Determine the (x, y) coordinate at the center of the cell enclosing the given text.  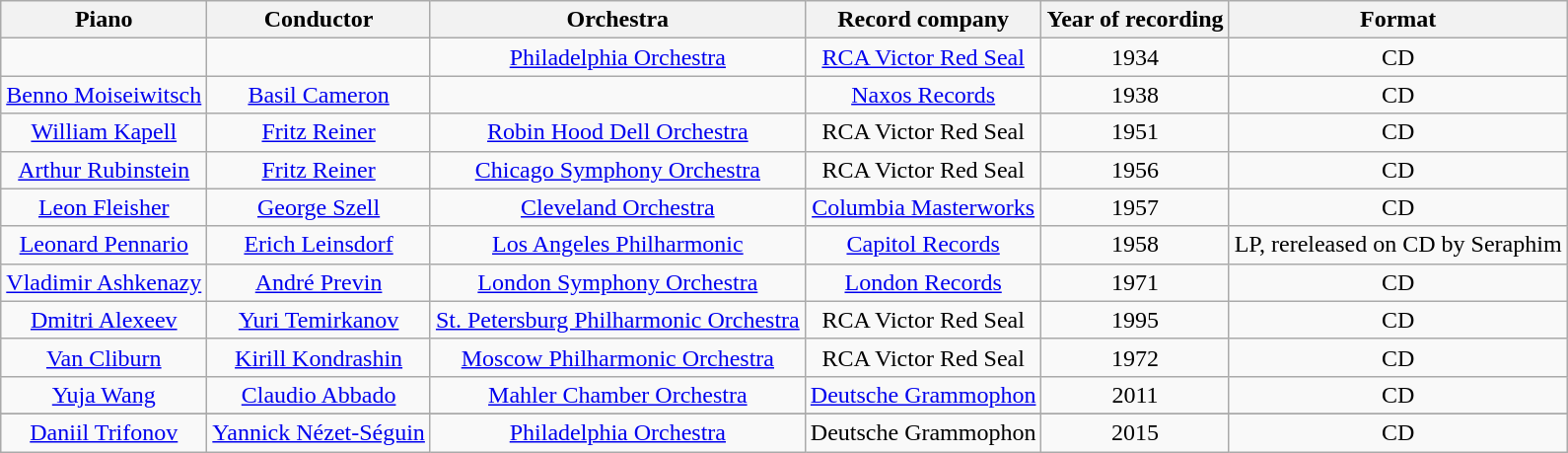
Record company (923, 20)
Capitol Records (923, 245)
1956 (1135, 170)
Piano (105, 20)
Claudio Abbado (320, 395)
Chicago Symphony Orchestra (617, 170)
Orchestra (617, 20)
Yuri Temirkanov (320, 320)
Yuja Wang (105, 395)
London Records (923, 282)
Erich Leinsdorf (320, 245)
1971 (1135, 282)
1995 (1135, 320)
1951 (1135, 132)
George Szell (320, 207)
Benno Moiseiwitsch (105, 95)
Robin Hood Dell Orchestra (617, 132)
Leonard Pennario (105, 245)
Daniil Trifonov (105, 432)
2011 (1135, 395)
1958 (1135, 245)
1934 (1135, 57)
Format (1398, 20)
Arthur Rubinstein (105, 170)
Vladimir Ashkenazy (105, 282)
Moscow Philharmonic Orchestra (617, 357)
St. Petersburg Philharmonic Orchestra (617, 320)
2015 (1135, 432)
1957 (1135, 207)
Conductor (320, 20)
Year of recording (1135, 20)
Mahler Chamber Orchestra (617, 395)
Yannick Nézet-Séguin (320, 432)
André Previn (320, 282)
1938 (1135, 95)
Basil Cameron (320, 95)
Leon Fleisher (105, 207)
Van Cliburn (105, 357)
1972 (1135, 357)
LP, rereleased on CD by Seraphim (1398, 245)
Dmitri Alexeev (105, 320)
Kirill Kondrashin (320, 357)
Los Angeles Philharmonic (617, 245)
Naxos Records (923, 95)
Cleveland Orchestra (617, 207)
William Kapell (105, 132)
London Symphony Orchestra (617, 282)
Columbia Masterworks (923, 207)
